Identify which cell holds the provided text, then report its (X, Y) central coordinate. 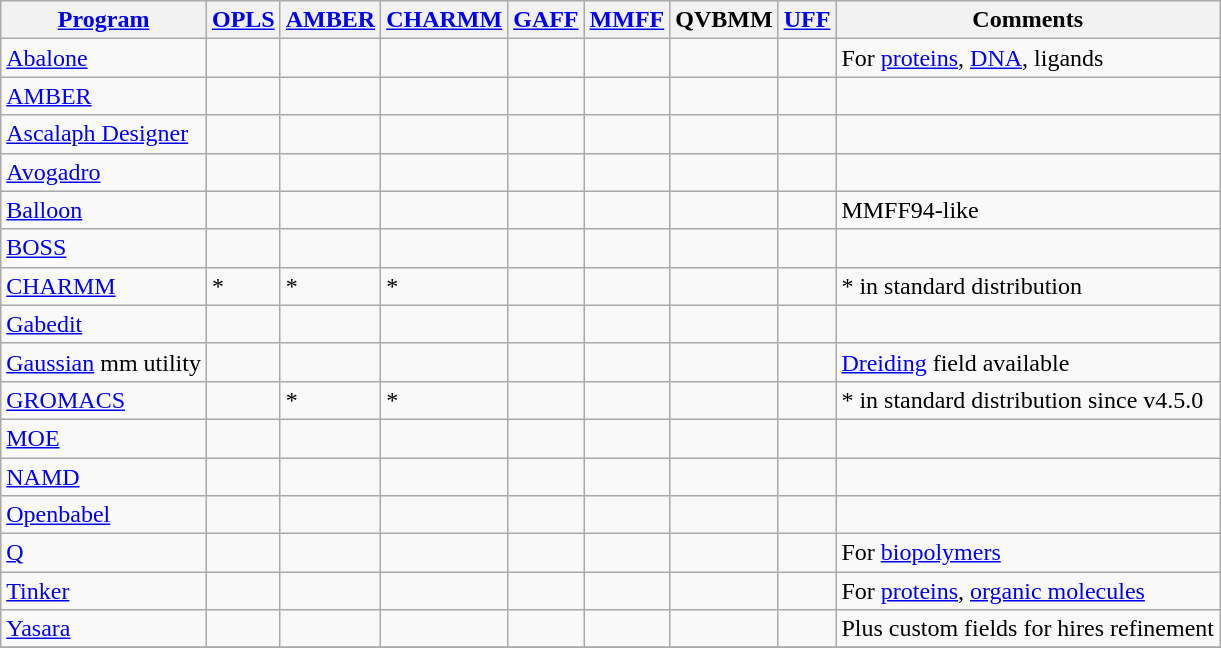
* in standard distribution since v4.5.0 (1028, 400)
OPLS (243, 20)
Q (104, 553)
Plus custom fields for hires refinement (1028, 629)
QVBMM (724, 20)
MOE (104, 438)
Openbabel (104, 515)
For proteins, organic molecules (1028, 591)
Dreiding field available (1028, 362)
GAFF (546, 20)
Gabedit (104, 324)
BOSS (104, 248)
NAMD (104, 477)
Gaussian mm utility (104, 362)
MMFF (627, 20)
Tinker (104, 591)
MMFF94-like (1028, 210)
UFF (807, 20)
Yasara (104, 629)
* in standard distribution (1028, 286)
Abalone (104, 58)
Ascalaph Designer (104, 134)
For biopolymers (1028, 553)
GROMACS (104, 400)
Balloon (104, 210)
For proteins, DNA, ligands (1028, 58)
Comments (1028, 20)
Avogadro (104, 172)
Program (104, 20)
